Search for the cell housing the specified text and yield its (x, y) center coordinate. 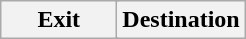
Destination (181, 20)
Exit (59, 20)
